Find where the given text appears and provide that cell's center as (X, Y) coordinate. 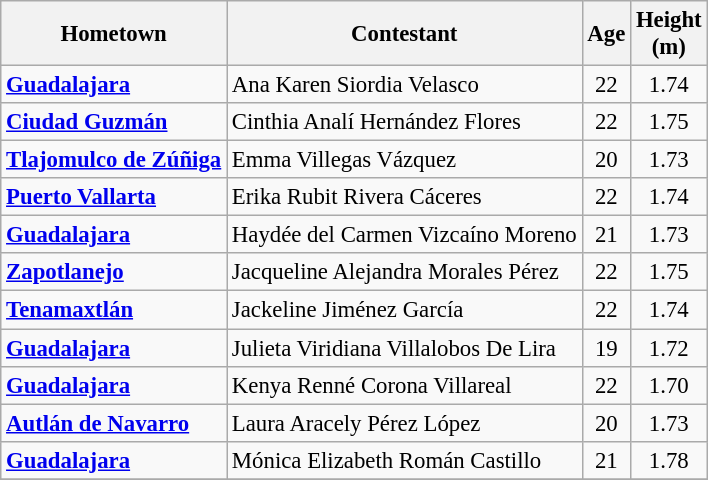
1.70 (669, 385)
Julieta Viridiana Villalobos De Lira (404, 348)
Contestant (404, 34)
Erika Rubit Rivera Cáceres (404, 197)
Jacqueline Alejandra Morales Pérez (404, 273)
Tlajomulco de Zúñiga (114, 160)
Age (606, 34)
Zapotlanejo (114, 273)
Emma Villegas Vázquez (404, 160)
Ciudad Guzmán (114, 122)
Height (m) (669, 34)
Jackeline Jiménez García (404, 310)
Cinthia Analí Hernández Flores (404, 122)
Laura Aracely Pérez López (404, 423)
1.72 (669, 348)
Haydée del Carmen Vizcaíno Moreno (404, 235)
Puerto Vallarta (114, 197)
Kenya Renné Corona Villareal (404, 385)
Mónica Elizabeth Román Castillo (404, 460)
Tenamaxtlán (114, 310)
19 (606, 348)
Ana Karen Siordia Velasco (404, 85)
Autlán de Navarro (114, 423)
1.78 (669, 460)
Hometown (114, 34)
